Locate the cell with the specified text and output its (X, Y) center coordinate. 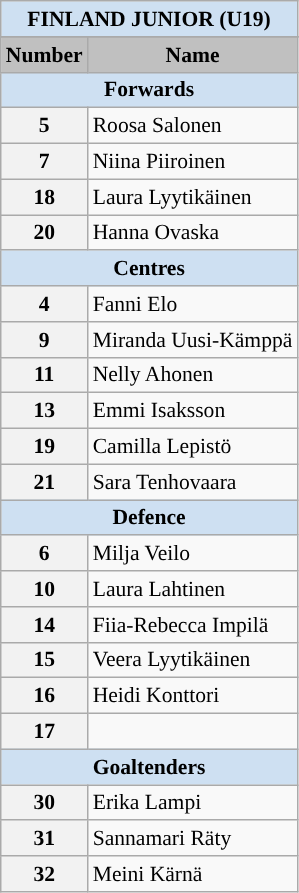
4 (44, 304)
13 (44, 411)
21 (44, 482)
11 (44, 375)
32 (44, 874)
31 (44, 839)
Miranda Uusi-Kämppä (193, 340)
Veera Lyytikäinen (193, 660)
Sara Tenhovaara (193, 482)
Hanna Ovaska (193, 233)
Name (193, 55)
Niina Piiroinen (193, 162)
Defence (150, 518)
Number (44, 55)
20 (44, 233)
10 (44, 589)
18 (44, 197)
Milja Veilo (193, 554)
Centres (150, 269)
5 (44, 126)
15 (44, 660)
Meini Kärnä (193, 874)
Nelly Ahonen (193, 375)
9 (44, 340)
Laura Lahtinen (193, 589)
FINLAND JUNIOR (U19) (150, 19)
16 (44, 696)
6 (44, 554)
Goaltenders (150, 767)
30 (44, 803)
14 (44, 625)
Heidi Konttori (193, 696)
Camilla Lepistö (193, 447)
Emmi Isaksson (193, 411)
Laura Lyytikäinen (193, 197)
Fanni Elo (193, 304)
Fiia-Rebecca Impilä (193, 625)
Forwards (150, 90)
Erika Lampi (193, 803)
Sannamari Räty (193, 839)
19 (44, 447)
Roosa Salonen (193, 126)
7 (44, 162)
17 (44, 732)
